Search for the cell housing the specified text and yield its (x, y) center coordinate. 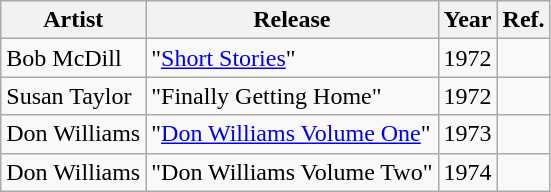
"Finally Getting Home" (292, 96)
Bob McDill (74, 58)
"Don Williams Volume Two" (292, 172)
"Short Stories" (292, 58)
1973 (468, 134)
Ref. (524, 20)
Artist (74, 20)
"Don Williams Volume One" (292, 134)
1974 (468, 172)
Susan Taylor (74, 96)
Year (468, 20)
Release (292, 20)
